Capture the cell that displays the provided text and extract its (X, Y) central coordinate. 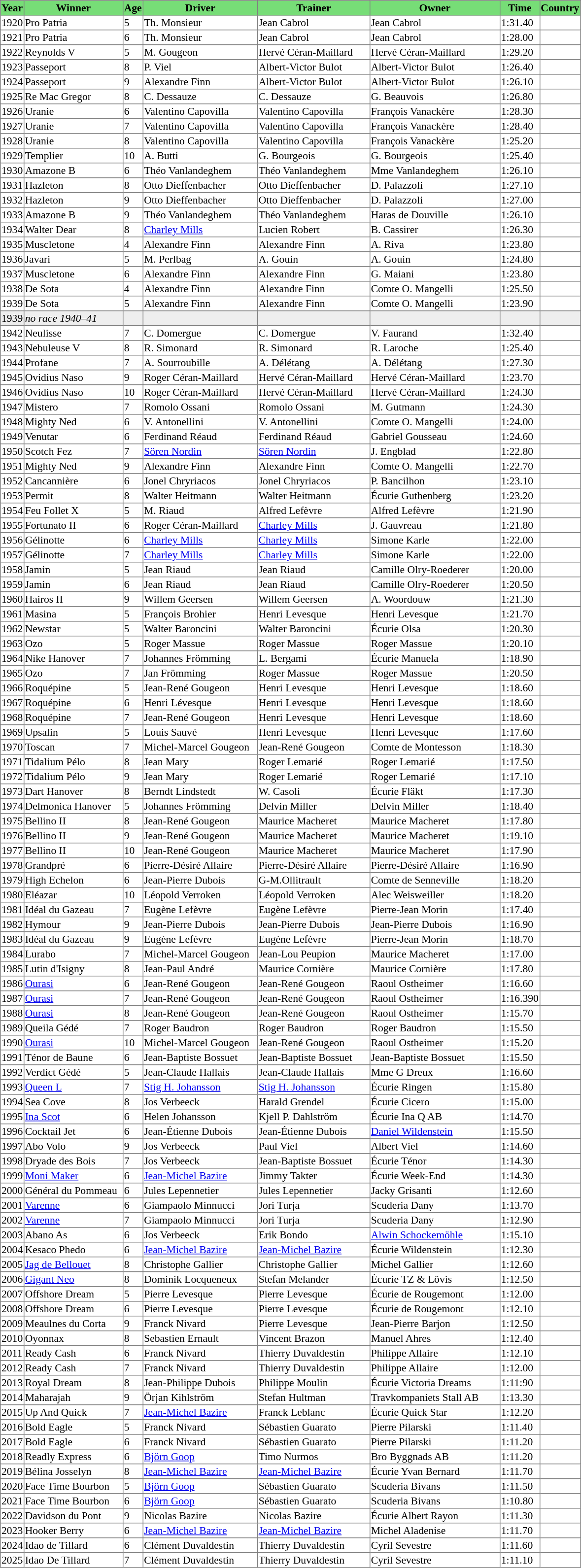
Jean-Pierre Barjon (435, 1324)
1922 (12, 52)
2022 (12, 1516)
1:21.90 (519, 511)
1954 (12, 511)
1927 (12, 126)
Profane (73, 363)
1:11.50 (519, 1486)
Dryade des Bois (73, 1161)
1:11.30 (519, 1516)
Mme G Dreux (435, 1072)
Fortunato II (73, 525)
1:22.80 (519, 451)
1991 (12, 1057)
Up And Quick (73, 1412)
1932 (12, 200)
J. Gauvreau (435, 525)
1948 (12, 422)
A. Butti (200, 156)
Trainer (313, 8)
1:15.00 (519, 1102)
1989 (12, 1028)
Nebuleuse V (73, 348)
Dart Hanover (73, 791)
1:20.00 (519, 570)
Stefan Hultman (313, 1398)
Kjell P. Dahlström (313, 1117)
Mme Vanlandeghem (435, 170)
Écurie Fläkt (435, 791)
1957 (12, 555)
Lurabo (73, 954)
Écurie Albert Rayon (435, 1516)
1977 (12, 851)
Mistero (73, 407)
1992 (12, 1072)
Meaulnes du Corta (73, 1324)
Re Mac Gregor (73, 97)
Eléazar (73, 895)
Lutin d'Isigny (73, 969)
Comte de Montesson (435, 747)
Gabriel Gousseau (435, 437)
1952 (12, 481)
A. Riva (435, 244)
1931 (12, 185)
Michel Aladenise (435, 1531)
Stefan Melander (313, 1279)
W. Casoli (313, 791)
Abo Volo (73, 1146)
1:23.20 (519, 496)
Écurie Victoria Dreams (435, 1383)
1:18.30 (519, 747)
François Brohier (200, 614)
1:11.60 (519, 1545)
2021 (12, 1501)
Berndt Lindstedt (200, 791)
Timo Nurmos (313, 1457)
Moni Maker (73, 1176)
1:20.10 (519, 644)
1:20.30 (519, 629)
Queila Gédé (73, 1028)
2025 (12, 1560)
1982 (12, 924)
1968 (12, 717)
Walter Dear (73, 230)
1958 (12, 570)
1964 (12, 658)
G. Beauvois (435, 97)
Scotch Fez (73, 451)
Jean-Paul André (200, 969)
Hooker Berry (73, 1531)
1:18.70 (519, 939)
1:29.20 (519, 52)
Hymour (73, 924)
P. Bancilhon (435, 481)
1965 (12, 673)
Jan Frömming (200, 673)
Davidson du Pont (73, 1516)
2017 (12, 1442)
1967 (12, 703)
1:23.10 (519, 481)
1:25.20 (519, 141)
Year (12, 8)
1:31.40 (519, 23)
1999 (12, 1176)
1935 (12, 244)
1:23.70 (519, 377)
Général du Pommeau (73, 1191)
Winner (73, 8)
Driver (200, 8)
2009 (12, 1324)
Queen L (73, 1087)
1:24.60 (519, 437)
1:11:90 (519, 1383)
Harald Grendel (313, 1102)
Sebastien Ernault (200, 1338)
Sea Cove (73, 1102)
B. Cassirer (435, 230)
1990 (12, 1043)
1972 (12, 777)
Age (133, 8)
Nike Hanover (73, 658)
1:18.90 (519, 658)
1971 (12, 762)
1936 (12, 259)
Ina Scot (73, 1117)
Comte de Senneville (435, 880)
A. Sourroubille (200, 363)
1:24.80 (519, 259)
Owner (435, 8)
1:17.00 (519, 954)
Alwin Schockemöhle (435, 1235)
1:26.80 (519, 97)
1985 (12, 969)
1:16.390 (519, 998)
1:10.80 (519, 1501)
Paul Viel (313, 1146)
1:15.80 (519, 1087)
Royal Dream (73, 1383)
Cocktail Jet (73, 1131)
Javari (73, 259)
J. Engblad (435, 451)
Upsalin (73, 732)
1942 (12, 333)
Bélina Josselyn (73, 1471)
1961 (12, 614)
1925 (12, 97)
Travkompaniets Stall AB (435, 1398)
Readly Express (73, 1457)
1:12.40 (519, 1338)
1995 (12, 1117)
Helen Johansson (200, 1117)
1926 (12, 111)
1:28.30 (519, 111)
Verdict Gédé (73, 1072)
1:17.50 (519, 762)
Delmonica Hanover (73, 806)
Hairos II (73, 599)
1:26.40 (519, 67)
1:28.40 (519, 126)
Écurie Wildenstein (435, 1250)
2007 (12, 1294)
2000 (12, 1191)
Jimmy Takter (313, 1176)
1955 (12, 525)
1938 (12, 289)
Toscan (73, 747)
1976 (12, 836)
1:19.10 (519, 836)
1980 (12, 895)
2014 (12, 1398)
Idao de Tillard (73, 1545)
Écurie Week-End (435, 1176)
1970 (12, 747)
2008 (12, 1309)
1984 (12, 954)
M. Perlbag (200, 259)
Kesaco Phedo (73, 1250)
Cancannière (73, 481)
1987 (12, 998)
A. Woordouw (435, 599)
1:13.70 (519, 1205)
G-M.Ollitrault (313, 880)
Reynolds V (73, 52)
Newstar (73, 629)
1960 (12, 599)
High Echelon (73, 880)
Gigant Neo (73, 1279)
1994 (12, 1102)
2012 (12, 1368)
Albert Viel (435, 1146)
1:14.60 (519, 1146)
Écurie Ina Q AB (435, 1117)
Écurie Ringen (435, 1087)
Jacky Grisanti (435, 1191)
1969 (12, 732)
1920 (12, 23)
M. Gougeon (200, 52)
1:11.40 (519, 1427)
Abano As (73, 1235)
1956 (12, 540)
1974 (12, 806)
Maharajah (73, 1398)
Neulisse (73, 333)
Idao De Tillard (73, 1560)
1983 (12, 939)
1975 (12, 821)
2020 (12, 1486)
Manuel Ahres (435, 1338)
1:17.60 (519, 732)
1924 (12, 82)
1949 (12, 437)
1966 (12, 688)
2013 (12, 1383)
1:32.40 (519, 333)
1:17.10 (519, 777)
1933 (12, 215)
Haras de Douville (435, 215)
2015 (12, 1412)
1:17.40 (519, 910)
Permit (73, 496)
Templier (73, 156)
1929 (12, 156)
1:12.30 (519, 1250)
V. Faurand (435, 333)
2001 (12, 1205)
1:21.30 (519, 599)
2016 (12, 1427)
2004 (12, 1250)
1993 (12, 1087)
1:15.70 (519, 1013)
Erik Bondo (313, 1235)
1:22.70 (519, 466)
Écurie TZ & Lövis (435, 1279)
1:11.10 (519, 1560)
Écurie Quick Star (435, 1412)
Örjan Kihlström (200, 1398)
2023 (12, 1531)
R. Laroche (435, 348)
1:27.30 (519, 363)
2002 (12, 1220)
Alec Weisweiller (435, 895)
1:12.90 (519, 1220)
2010 (12, 1338)
1:15.20 (519, 1043)
Dominik Locqueneux (200, 1279)
1:24.00 (519, 422)
1963 (12, 644)
Louis Sauvé (200, 732)
1930 (12, 170)
Feu Follet X (73, 511)
1944 (12, 363)
Country (560, 8)
1934 (12, 230)
1:27.00 (519, 200)
2011 (12, 1353)
2006 (12, 1279)
M. Gutmann (435, 407)
Écurie Cicero (435, 1102)
1928 (12, 141)
Masina (73, 614)
Oyonnax (73, 1338)
1959 (12, 584)
1:26.30 (519, 230)
Lucien Robert (313, 230)
1923 (12, 67)
1978 (12, 865)
Time (519, 8)
Écurie Manuela (435, 658)
1:23.90 (519, 304)
1979 (12, 880)
Philippe Moulin (313, 1383)
1:14.70 (519, 1117)
1950 (12, 451)
1981 (12, 910)
1997 (12, 1146)
2003 (12, 1235)
1947 (12, 407)
G. Maiani (435, 274)
M. Riaud (200, 511)
1:28.00 (519, 37)
1943 (12, 348)
1:17.90 (519, 851)
Jag de Bellouet (73, 1264)
1:21.80 (519, 525)
1921 (12, 37)
1:27.10 (519, 185)
Daniel Wildenstein (435, 1131)
1953 (12, 496)
1:15.10 (519, 1235)
1962 (12, 629)
1:18.40 (519, 806)
1:13.30 (519, 1398)
Écurie Guthenberg (435, 496)
1945 (12, 377)
Franck Leblanc (313, 1412)
2019 (12, 1471)
L. Bergami (313, 658)
P. Viel (200, 67)
2005 (12, 1264)
1:21.70 (519, 614)
1951 (12, 466)
1946 (12, 392)
Venutar (73, 437)
1973 (12, 791)
2018 (12, 1457)
Écurie Yvan Bernard (435, 1471)
Henri Lévesque (200, 703)
1:12.20 (519, 1412)
Ténor de Baune (73, 1057)
1937 (12, 274)
1998 (12, 1161)
1:17.30 (519, 791)
no race 1940–41 (73, 318)
Vincent Brazon (313, 1338)
1986 (12, 984)
Jean-Lou Peupion (313, 954)
Grandpré (73, 865)
2024 (12, 1545)
1:25.50 (519, 289)
Bro Byggnads AB (435, 1457)
Écurie Olsa (435, 629)
1988 (12, 1013)
Écurie Ténor (435, 1161)
1996 (12, 1131)
Jean-Philippe Dubois (200, 1383)
Michel Gallier (435, 1264)
